Search for the cell housing the specified text and yield its [X, Y] center coordinate. 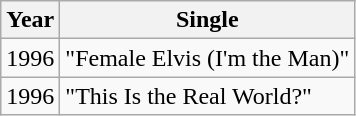
Single [208, 20]
"Female Elvis (I'm the Man)" [208, 58]
Year [30, 20]
"This Is the Real World?" [208, 96]
